Return the (X, Y) coordinate for the center point of the cell that contains the specified text.  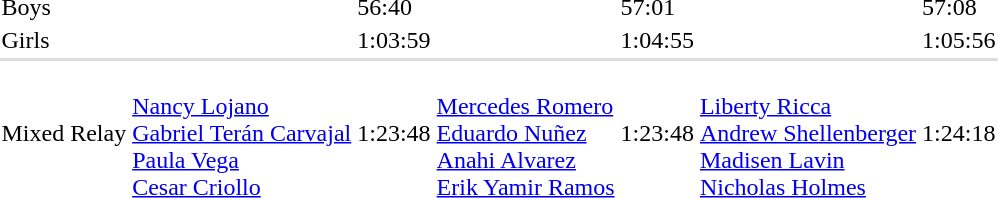
Girls (64, 40)
1:03:59 (394, 40)
1:05:56 (959, 40)
1:04:55 (657, 40)
